From the cell containing the given text, extract its center point as (X, Y) coordinate. 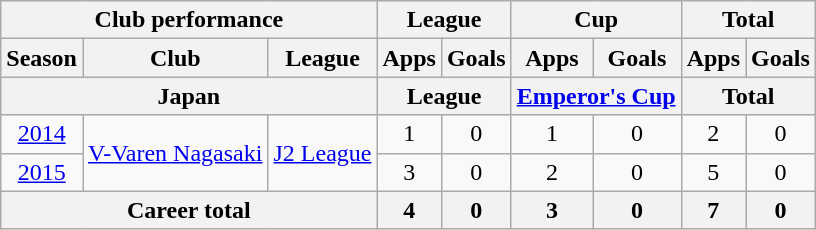
4 (409, 210)
5 (713, 172)
Career total (189, 210)
Cup (596, 20)
7 (713, 210)
Emperor's Cup (596, 96)
Club performance (189, 20)
Club (174, 58)
V-Varen Nagasaki (174, 153)
Season (42, 58)
J2 League (322, 153)
2014 (42, 134)
2015 (42, 172)
Japan (189, 96)
